Return [X, Y] of the center of cell containing provided text 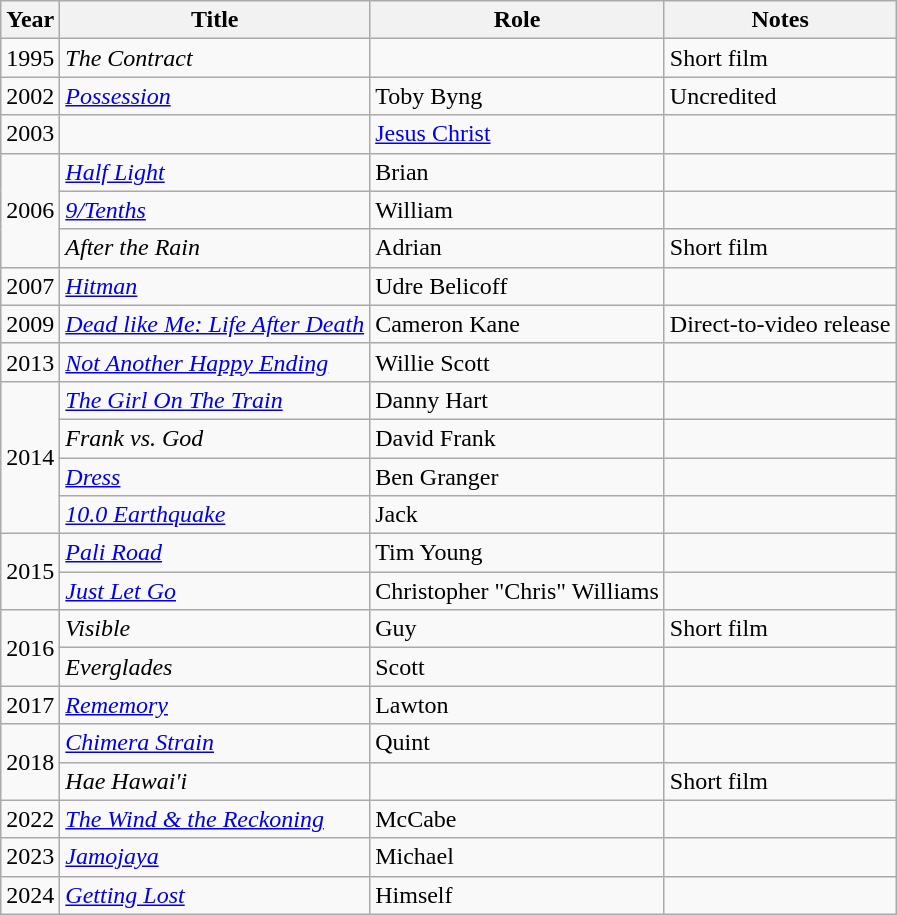
2007 [30, 286]
Udre Belicoff [518, 286]
Michael [518, 857]
Possession [215, 96]
Toby Byng [518, 96]
Jesus Christ [518, 134]
Hitman [215, 286]
David Frank [518, 438]
2013 [30, 362]
Not Another Happy Ending [215, 362]
Just Let Go [215, 591]
William [518, 210]
Willie Scott [518, 362]
The Wind & the Reckoning [215, 819]
The Contract [215, 58]
Tim Young [518, 553]
2016 [30, 648]
Uncredited [780, 96]
Jamojaya [215, 857]
2006 [30, 210]
Pali Road [215, 553]
Brian [518, 172]
2024 [30, 895]
2023 [30, 857]
Title [215, 20]
McCabe [518, 819]
2017 [30, 705]
Everglades [215, 667]
Notes [780, 20]
Christopher "Chris" Williams [518, 591]
2003 [30, 134]
2014 [30, 457]
Dress [215, 477]
Hae Hawai'i [215, 781]
Getting Lost [215, 895]
Frank vs. God [215, 438]
10.0 Earthquake [215, 515]
Direct-to-video release [780, 324]
Guy [518, 629]
1995 [30, 58]
Jack [518, 515]
Lawton [518, 705]
9/Tenths [215, 210]
Cameron Kane [518, 324]
Ben Granger [518, 477]
Role [518, 20]
2018 [30, 762]
Danny Hart [518, 400]
2022 [30, 819]
Himself [518, 895]
Adrian [518, 248]
Year [30, 20]
2009 [30, 324]
Quint [518, 743]
The Girl On The Train [215, 400]
Half Light [215, 172]
Dead like Me: Life After Death [215, 324]
After the Rain [215, 248]
Rememory [215, 705]
Visible [215, 629]
Chimera Strain [215, 743]
Scott [518, 667]
2002 [30, 96]
2015 [30, 572]
